Determine the [X, Y] coordinate at the center of the cell enclosing the given text.  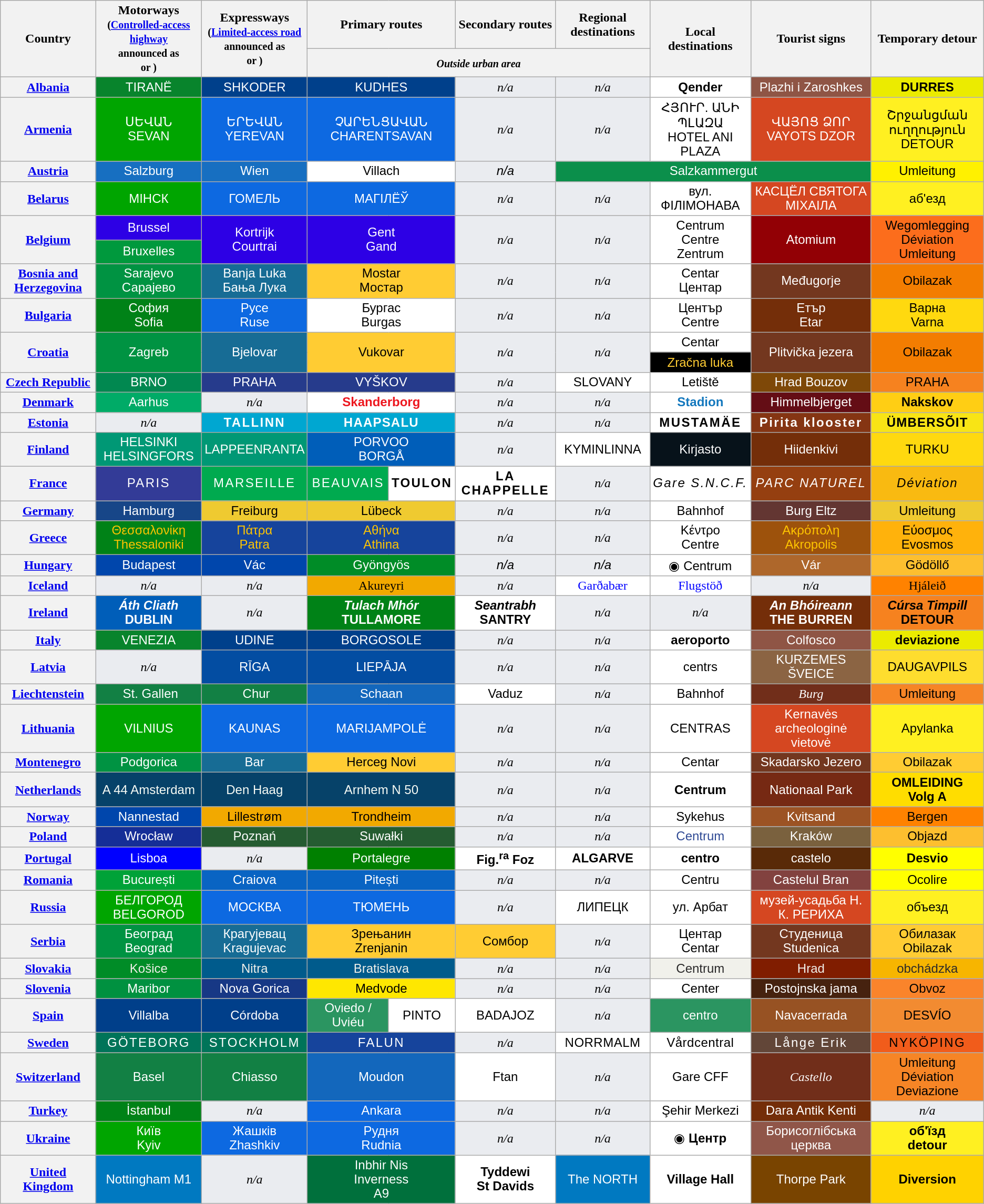
Postojnska jama [812, 989]
Flugstöð [700, 585]
Dara Antik Kenti [812, 1111]
TURKU [927, 450]
Sykehus [700, 817]
Letiště [700, 382]
NYKÖPING [927, 1043]
Obvoz [927, 989]
Burg [812, 694]
Lillestrøm [254, 817]
Bar [254, 763]
TIRANË [148, 87]
ΠάτραPatra [254, 538]
BEAUVAIS [348, 483]
Tourist signs [812, 39]
aeroporto [700, 640]
Den Haag [254, 789]
Vác [254, 565]
КиївKyiv [148, 1138]
Nottingham M1 [148, 1179]
Spain [48, 1015]
Budapest [148, 565]
WegomleggingDéviationUmleitung [927, 240]
DESVÍO [927, 1015]
БЕЛГОРОДBELGOROD [148, 907]
TALLINN [254, 422]
Portugal [48, 859]
ALGARVE [602, 859]
Portalegre [382, 859]
ЦентарCentar [700, 942]
Navacerrada [812, 1015]
Belarus [48, 199]
Objazd [927, 837]
Slovakia [48, 969]
Basel [148, 1077]
SHKODER [254, 87]
Croatia [48, 352]
БургасBurgas [382, 315]
Bjelovar [254, 352]
SLOVANY [602, 382]
МАГІЛЁЎ [382, 199]
Centru [700, 880]
Village Hall [700, 1179]
Herceg Novi [382, 763]
BORGOSOLE [382, 640]
ОбилазакObilazak [927, 942]
ΚέντροCentre [700, 538]
Bratislava [382, 969]
аб'езд [927, 199]
Liechtenstein [48, 694]
ЕтърEtar [812, 315]
Långe Erik [812, 1043]
CENTRAS [700, 728]
ΕύοσμοςEvosmos [927, 538]
PORVOOBORGÅ [382, 450]
Hamburg [148, 511]
Diversion [927, 1179]
ул. Арбат [700, 907]
Gyöngyös [382, 565]
NORRMALM [602, 1043]
Brussel [148, 228]
Slovenia [48, 989]
KURZEMES ŠVEICE [812, 667]
Switzerland [48, 1077]
Medvode [382, 989]
LA CHAPPELLE [506, 483]
Akureyri [382, 585]
LIEPĀJA [382, 667]
Romania [48, 880]
HELSINKIHELSINGFORS [148, 450]
Estonia [48, 422]
Pirita klooster [812, 422]
VYŠKOV [382, 382]
Austria [48, 171]
Wien [254, 171]
Stadion [700, 402]
UmleitungDéviationDeviazione [927, 1077]
TyddewiSt Davids [506, 1179]
MARIJAMPOLĖ [382, 728]
Lübeck [382, 511]
Italy [48, 640]
Skadarsko Jezero [812, 763]
Turkey [48, 1111]
An BhóireannTHE BURREN [812, 613]
KortrijkCourtrai [254, 240]
ВарнаVarna [927, 315]
Skanderborg [382, 402]
Greece [48, 538]
Međugorje [812, 281]
GentGand [382, 240]
Oviedo / Uviéu [348, 1015]
VILNIUS [148, 728]
ՍԵՎԱՆSEVAN [148, 129]
Motorways(Controlled-access highwayannounced as or ) [148, 39]
Czech Republic [48, 382]
Vár [812, 565]
Tulach MhórTULLAMORE [382, 613]
Albania [48, 87]
объезд [927, 907]
Denmark [48, 402]
Plitvička jezera [812, 352]
obchádzka [927, 969]
RĪGA [254, 667]
centrs [700, 667]
DURRES [927, 87]
Cúrsa TimpillDETOUR [927, 613]
Himmelbjerget [812, 402]
STOCKHOLM [254, 1043]
Temporary detour [927, 39]
Áth CliathDUBLIN [148, 613]
◉ Центр [700, 1138]
HAAPSALU [382, 422]
deviazione [927, 640]
CentarЦентар [700, 281]
Maribor [148, 989]
Expressways(Limited-access roadannounced as or ) [254, 39]
Hjáleið [927, 585]
Córdoba [254, 1015]
Nova Gorica [254, 989]
Regional destinations [602, 25]
ГОМЕЛЬ [254, 199]
Ireland [48, 613]
Ankara [382, 1111]
Ocolire [927, 880]
Hrad Bouzov [812, 382]
Gödöllő [927, 565]
MostarМостар [382, 281]
United Kingdom [48, 1179]
Moudon [382, 1077]
Castello [812, 1077]
Country [48, 39]
Belgium [48, 240]
Kernavės archeologinė vietovė [812, 728]
București [148, 880]
PINTO [422, 1015]
ТЮМЕНЬ [382, 907]
Villach [382, 171]
France [48, 483]
Sweden [48, 1043]
ՀՅՈՒՐ. ԱՆԻ ՊԼԱԶԱHOTEL ANI PLAZA [700, 129]
Thorpe Park [812, 1179]
Desvio [927, 859]
DAUGAVPILS [927, 667]
Salzburg [148, 171]
Secondary routes [506, 25]
ЦентърCentre [700, 315]
◉ Centrum [700, 565]
Poland [48, 837]
ΑκρόποληAkropolis [812, 538]
SarajevoСарајево [148, 281]
ΘεσσαλονίκηThessaloniki [148, 538]
Kraków [812, 837]
Ukraine [48, 1138]
Bulgaria [48, 315]
Germany [48, 511]
Banja LukaБања Лука [254, 281]
Armenia [48, 129]
Zagreb [148, 352]
Burg Eltz [812, 511]
İstanbul [148, 1111]
Bosnia and Herzegovina [48, 281]
Hiidenkivi [812, 450]
Apylanka [927, 728]
Latvia [48, 667]
Local destinations [700, 39]
Košice [148, 969]
Vårdcentral [700, 1043]
Lithuania [48, 728]
St. Gallen [148, 694]
Russia [48, 907]
РусеRuse [254, 315]
КАСЦЁЛ СВЯТОГА МІХАІЛА [812, 199]
Atomium [812, 240]
Déviation [927, 483]
Finland [48, 450]
SeantrabhSANTRY [506, 613]
Serbia [48, 942]
Pitești [382, 880]
Arnhem N 50 [382, 789]
Primary routes [382, 25]
Gare CFF [700, 1077]
РудняRudnia [382, 1138]
Kirjasto [700, 450]
ЖашківZhashkiv [254, 1138]
PARC NATUREL [812, 483]
Chiasso [254, 1077]
Hrad [812, 969]
Сомбор [506, 942]
Craiova [254, 880]
PARIS [148, 483]
об'їздdetour [927, 1138]
Şehir Merkezi [700, 1111]
Chur [254, 694]
Gare S.N.C.F. [700, 483]
Շրջանցման ուղղությունDETOUR [927, 129]
VENEZIA [148, 640]
castelo [812, 859]
Castelul Bran [812, 880]
вул. ФІЛІМОНАВА [700, 199]
Plazhi i Zaroshkes [812, 87]
Vukovar [382, 352]
Garðabær [602, 585]
Борисоглібська церква [812, 1138]
музей-усадьба Н. К. РЕРИХА [812, 907]
Kvitsand [812, 817]
Hungary [48, 565]
Nakskov [927, 402]
Fig.ra Foz [506, 859]
Nannestad [148, 817]
LAPPEENRANTA [254, 450]
Outside urban area [478, 63]
MARSEILLE [254, 483]
Netherlands [48, 789]
OMLEIDINGVolg A [927, 789]
Trondheim [382, 817]
Colfosco [812, 640]
Iceland [48, 585]
Inbhir NisInvernessA9 [382, 1179]
ՉԱՐԵՆՑԱՎԱՆCHARENTSAVAN [382, 129]
ЗрењанинZrenjanin [382, 942]
Ftan [506, 1077]
KYMINLINNA [602, 450]
БеоградBeograd [148, 942]
KUDHES [382, 87]
СофияSofia [148, 315]
Bergen [927, 817]
Podgorica [148, 763]
BADAJOZ [506, 1015]
Nitra [254, 969]
ÜMBERSÕIT [927, 422]
Nationaal Park [812, 789]
Vaduz [506, 694]
The NORTH [602, 1179]
Suwałki [382, 837]
ԵՐԵՎԱՆYEREVAN [254, 129]
CentrumCentreZentrum [700, 240]
ΑθήναAthina [382, 538]
Poznań [254, 837]
Qender [700, 87]
ՎԱՅՈՑ ՁՈՐVAYOTS DZOR [812, 129]
КрагујевацKragujevac [254, 942]
Aarhus [148, 402]
FALUN [382, 1043]
Salzkammergut [713, 171]
TOULON [422, 483]
Bruxelles [148, 252]
Zračna luka [700, 362]
Schaan [382, 694]
Montenegro [48, 763]
Villalba [148, 1015]
ЛИПЕЦК [602, 907]
МІНСК [148, 199]
СтуденицаStudenica [812, 942]
BRNO [148, 382]
UDINE [254, 640]
Wrocław [148, 837]
Freiburg [254, 511]
Norway [48, 817]
GÖTEBORG [148, 1043]
A 44 Amsterdam [148, 789]
KAUNAS [254, 728]
МОСКВА [254, 907]
Center [700, 989]
MUSTAMÄE [700, 422]
Lisboa [148, 859]
